Find where the given text appears and provide that cell's center as (X, Y) coordinate. 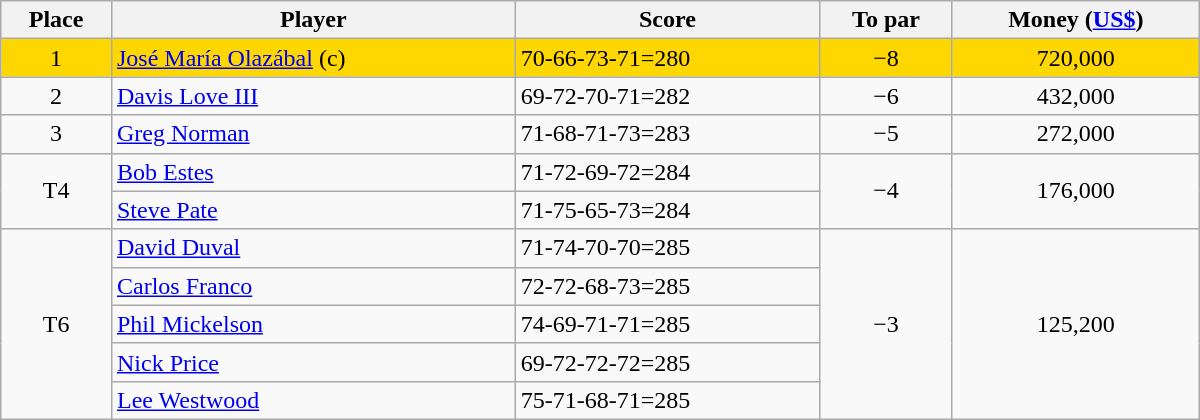
69-72-72-72=285 (667, 362)
T6 (56, 324)
José María Olazábal (c) (313, 58)
71-72-69-72=284 (667, 172)
71-74-70-70=285 (667, 248)
To par (886, 20)
−8 (886, 58)
Lee Westwood (313, 400)
720,000 (1076, 58)
2 (56, 96)
75-71-68-71=285 (667, 400)
David Duval (313, 248)
Steve Pate (313, 210)
−3 (886, 324)
Phil Mickelson (313, 324)
Carlos Franco (313, 286)
Davis Love III (313, 96)
Greg Norman (313, 134)
−5 (886, 134)
272,000 (1076, 134)
69-72-70-71=282 (667, 96)
71-68-71-73=283 (667, 134)
Place (56, 20)
70-66-73-71=280 (667, 58)
71-75-65-73=284 (667, 210)
−4 (886, 191)
Player (313, 20)
−6 (886, 96)
3 (56, 134)
1 (56, 58)
Score (667, 20)
125,200 (1076, 324)
Money (US$) (1076, 20)
72-72-68-73=285 (667, 286)
Bob Estes (313, 172)
432,000 (1076, 96)
74-69-71-71=285 (667, 324)
176,000 (1076, 191)
Nick Price (313, 362)
T4 (56, 191)
